Output the (X, Y) coordinate of the center of the cell containing the given text.  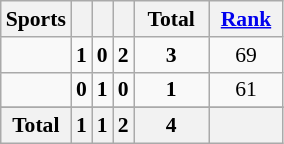
4 (172, 126)
3 (172, 55)
Rank (246, 19)
Sports (36, 19)
69 (246, 55)
61 (246, 90)
